Pinpoint the cell where the given text exists, returning its (x, y) midpoint coordinate. 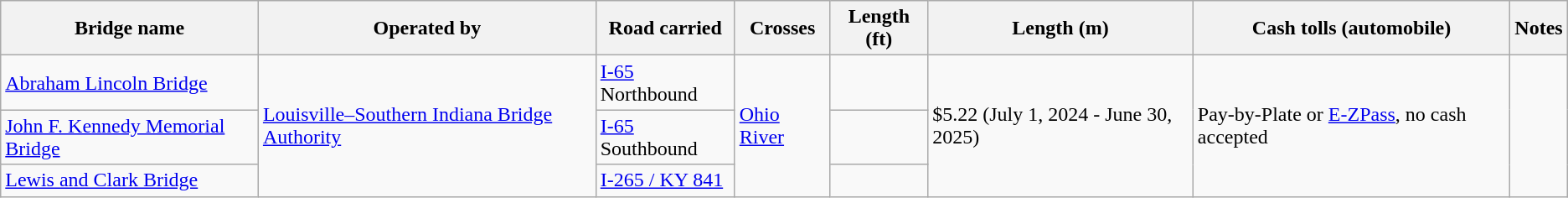
Road carried (665, 29)
$5.22 (July 1, 2024 - June 30, 2025) (1060, 126)
Bridge name (130, 29)
Operated by (427, 29)
Cash tolls (automobile) (1351, 29)
Ohio River (782, 126)
Notes (1539, 29)
I-65 Southbound (665, 138)
Crosses (782, 29)
I-265 / KY 841 (665, 180)
Pay-by-Plate or E-ZPass, no cash accepted (1351, 126)
I-65 Northbound (665, 82)
Abraham Lincoln Bridge (130, 82)
Lewis and Clark Bridge (130, 180)
Length (m) (1060, 29)
Length (ft) (879, 29)
Louisville–Southern Indiana Bridge Authority (427, 126)
John F. Kennedy Memorial Bridge (130, 138)
